Detect which cell encompasses the target text, then output its [X, Y] center coordinate. 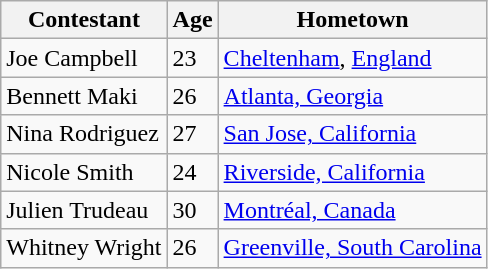
Nina Rodriguez [84, 134]
Julien Trudeau [84, 210]
23 [192, 58]
Contestant [84, 20]
Bennett Maki [84, 96]
30 [192, 210]
Nicole Smith [84, 172]
Whitney Wright [84, 248]
Age [192, 20]
Greenville, South Carolina [352, 248]
Atlanta, Georgia [352, 96]
Joe Campbell [84, 58]
24 [192, 172]
Riverside, California [352, 172]
27 [192, 134]
San Jose, California [352, 134]
Cheltenham, England [352, 58]
Hometown [352, 20]
Montréal, Canada [352, 210]
